Return the (x, y) coordinate for the center point of the cell that contains the specified text.  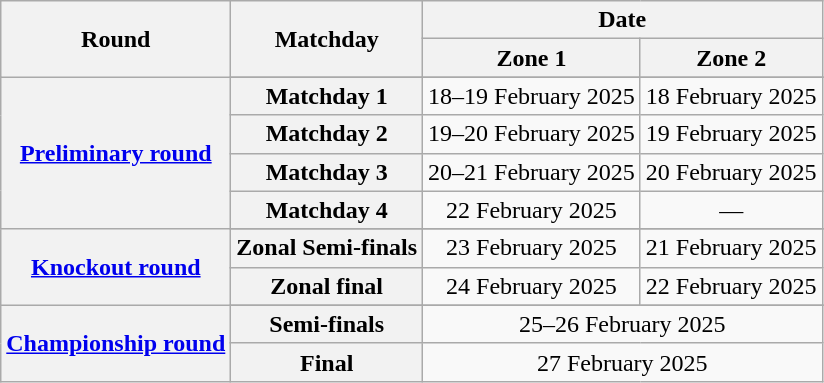
— (731, 210)
Zone 2 (731, 58)
20 February 2025 (731, 172)
Knockout round (116, 267)
Date (622, 20)
20–21 February 2025 (532, 172)
Final (327, 362)
Round (116, 39)
18 February 2025 (731, 96)
Preliminary round (116, 153)
24 February 2025 (532, 286)
Matchday 3 (327, 172)
21 February 2025 (731, 248)
Championship round (116, 343)
27 February 2025 (622, 362)
Matchday 1 (327, 96)
25–26 February 2025 (622, 324)
Matchday 4 (327, 210)
Matchday 2 (327, 134)
23 February 2025 (532, 248)
Zonal Semi-finals (327, 248)
Zone 1 (532, 58)
Matchday (327, 39)
19 February 2025 (731, 134)
Zonal final (327, 286)
18–19 February 2025 (532, 96)
Semi-finals (327, 324)
19–20 February 2025 (532, 134)
